Identify which cell holds the provided text, then report its [x, y] central coordinate. 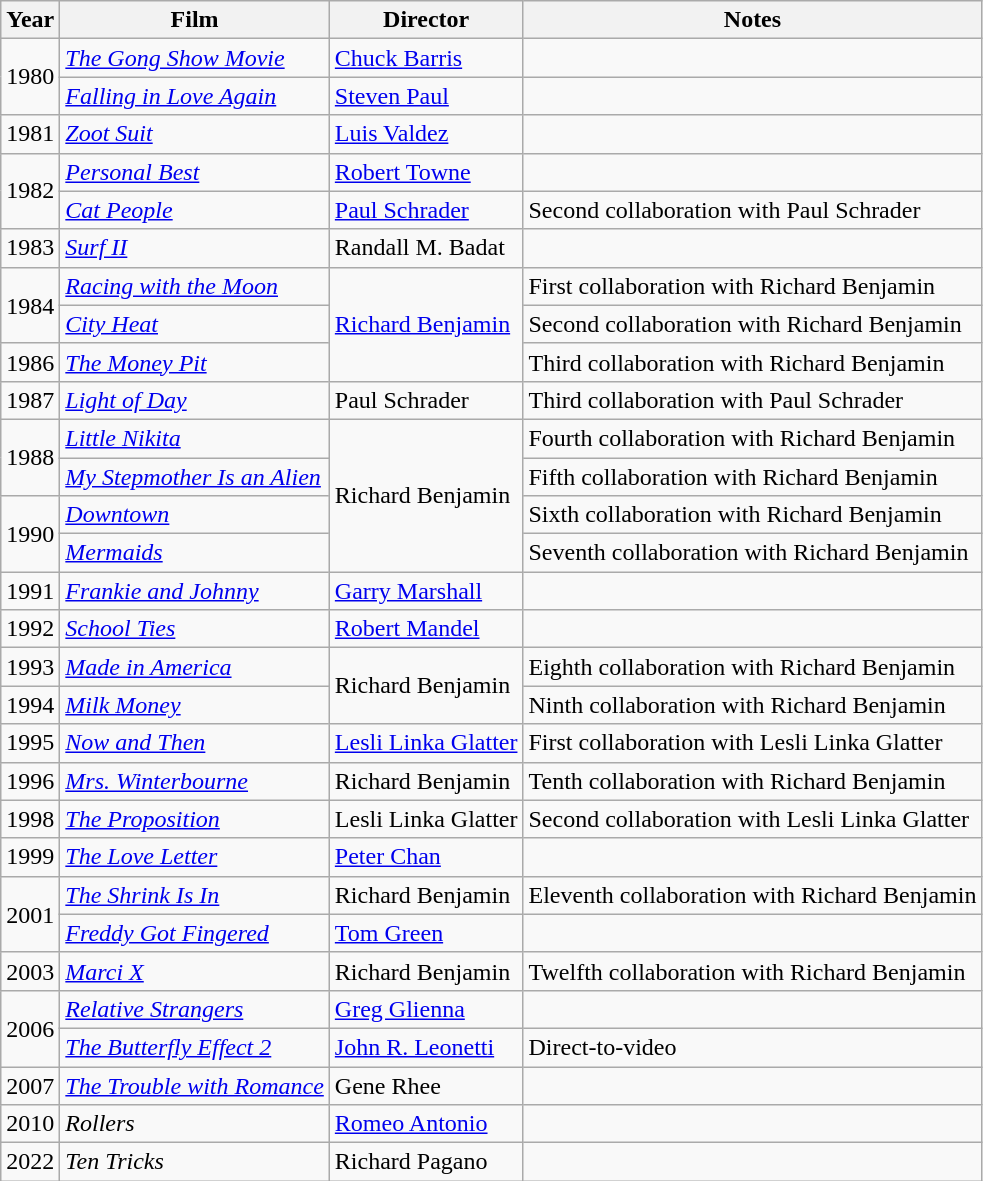
My Stepmother Is an Alien [195, 477]
Relative Strangers [195, 1009]
1990 [30, 534]
Fourth collaboration with Richard Benjamin [752, 438]
Second collaboration with Paul Schrader [752, 210]
Direct-to-video [752, 1047]
The Shrink Is In [195, 895]
Frankie and Johnny [195, 591]
1992 [30, 629]
Gene Rhee [426, 1085]
Greg Glienna [426, 1009]
Ninth collaboration with Richard Benjamin [752, 705]
Richard Pagano [426, 1162]
2022 [30, 1162]
Light of Day [195, 400]
Eleventh collaboration with Richard Benjamin [752, 895]
Sixth collaboration with Richard Benjamin [752, 515]
Second collaboration with Richard Benjamin [752, 324]
First collaboration with Richard Benjamin [752, 286]
Third collaboration with Richard Benjamin [752, 362]
1984 [30, 305]
Mermaids [195, 553]
1994 [30, 705]
2001 [30, 914]
The Love Letter [195, 857]
Chuck Barris [426, 58]
Robert Towne [426, 172]
2003 [30, 971]
Seventh collaboration with Richard Benjamin [752, 553]
City Heat [195, 324]
Peter Chan [426, 857]
Ten Tricks [195, 1162]
Year [30, 20]
Tom Green [426, 933]
1999 [30, 857]
Director [426, 20]
1987 [30, 400]
1996 [30, 781]
Randall M. Badat [426, 248]
2006 [30, 1028]
1991 [30, 591]
First collaboration with Lesli Linka Glatter [752, 743]
2007 [30, 1085]
1998 [30, 819]
Luis Valdez [426, 134]
Made in America [195, 667]
Garry Marshall [426, 591]
1981 [30, 134]
Tenth collaboration with Richard Benjamin [752, 781]
Film [195, 20]
1986 [30, 362]
Third collaboration with Paul Schrader [752, 400]
1988 [30, 457]
Steven Paul [426, 96]
The Trouble with Romance [195, 1085]
2010 [30, 1124]
Robert Mandel [426, 629]
1980 [30, 77]
Marci X [195, 971]
Twelfth collaboration with Richard Benjamin [752, 971]
Downtown [195, 515]
1995 [30, 743]
Fifth collaboration with Richard Benjamin [752, 477]
Romeo Antonio [426, 1124]
Personal Best [195, 172]
The Money Pit [195, 362]
Notes [752, 20]
Now and Then [195, 743]
The Proposition [195, 819]
1993 [30, 667]
Mrs. Winterbourne [195, 781]
Little Nikita [195, 438]
The Butterfly Effect 2 [195, 1047]
School Ties [195, 629]
Second collaboration with Lesli Linka Glatter [752, 819]
1983 [30, 248]
Falling in Love Again [195, 96]
Zoot Suit [195, 134]
John R. Leonetti [426, 1047]
1982 [30, 191]
Surf II [195, 248]
Freddy Got Fingered [195, 933]
Racing with the Moon [195, 286]
Milk Money [195, 705]
Rollers [195, 1124]
The Gong Show Movie [195, 58]
Eighth collaboration with Richard Benjamin [752, 667]
Cat People [195, 210]
